Return the (X, Y) coordinate for the center point of the cell that contains the specified text.  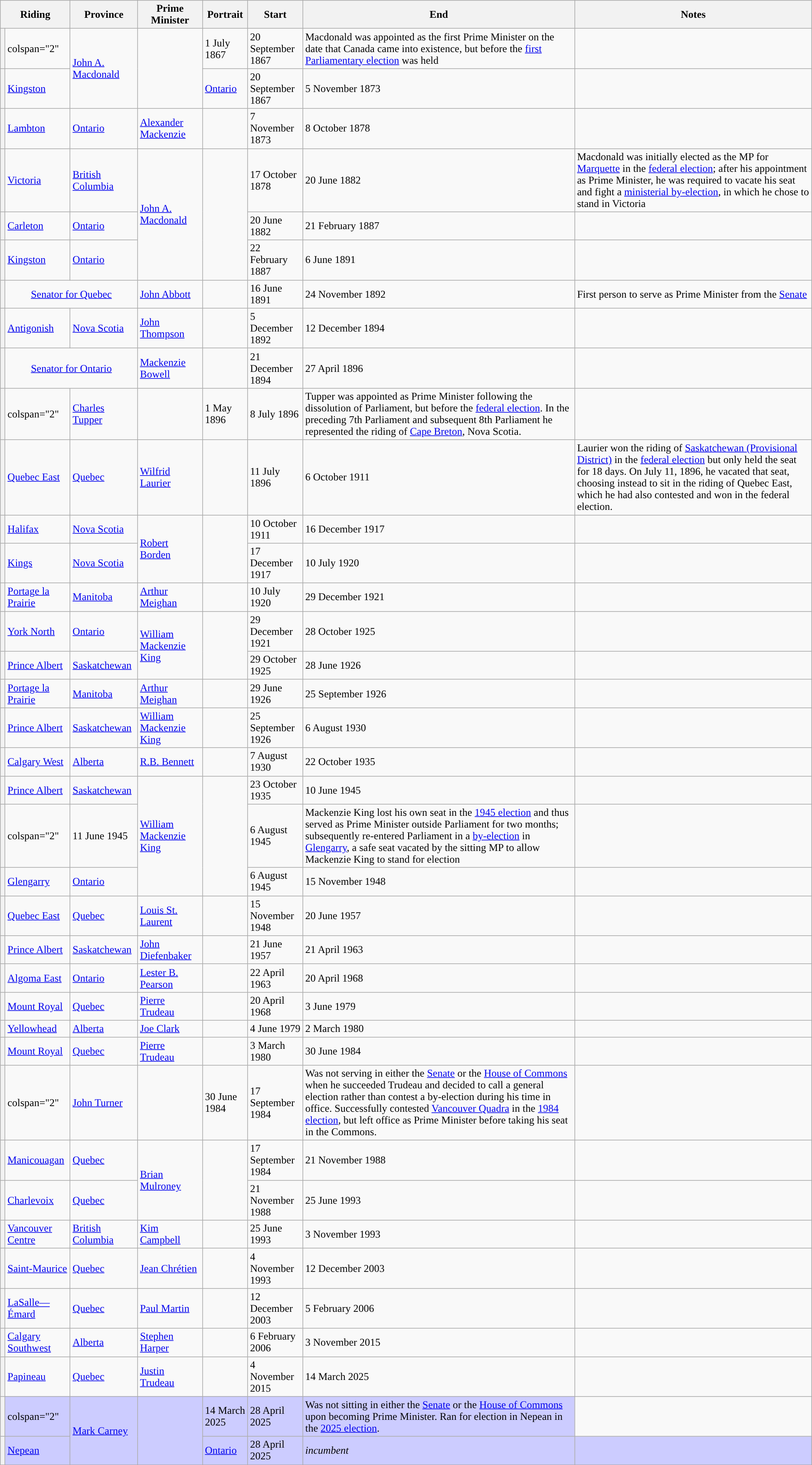
Start (275, 15)
3 November 1993 (439, 1234)
10 October 1911 (275, 529)
Calgary Southwest (38, 1343)
28 October 1925 (439, 631)
21 April 1963 (439, 949)
Calgary West (38, 762)
Brian Mulroney (170, 1180)
17 December 1917 (275, 563)
Algoma East (38, 978)
21 December 1894 (275, 368)
Mackenzie Bowell (170, 368)
Macdonald was appointed as the first Prime Minister on the date that Canada came into existence, but before the first Parliamentary election was held (439, 49)
Senator for Ontario (71, 368)
Was not sitting in either the Senate or the House of Commons upon becoming Prime Minister. Ran for election in Nepean in the 2025 election. (439, 1416)
Province (104, 15)
1 July 1867 (225, 49)
1 May 1896 (225, 414)
5 November 1873 (439, 89)
Portrait (225, 15)
24 November 1892 (439, 294)
Alexander Mackenzie (170, 128)
Joe Clark (170, 1028)
Victoria (38, 180)
Saint-Maurice (38, 1268)
20 June 1957 (439, 916)
22 February 1887 (275, 260)
3 June 1979 (439, 1006)
Nepean (38, 1450)
Jean Chrétien (170, 1268)
Robert Borden (170, 549)
Justin Trudeau (170, 1376)
3 March 1980 (275, 1051)
3 November 2015 (439, 1343)
Vancouver Centre (38, 1234)
Prime Minister (170, 15)
5 December 1892 (275, 328)
5 February 2006 (439, 1308)
Kings (38, 563)
Charles Tupper (104, 414)
6 February 2006 (275, 1343)
Riding (36, 15)
Antigonish (38, 328)
Wilfrid Laurier (170, 477)
11 June 1945 (104, 836)
End (439, 15)
6 June 1891 (439, 260)
10 June 1945 (439, 790)
Senator for Quebec (71, 294)
12 December 1894 (439, 328)
Kim Campbell (170, 1234)
John Thompson (170, 328)
Yellowhead (38, 1028)
23 October 1935 (275, 790)
11 July 1896 (275, 477)
Manicouagan (38, 1160)
Lester B. Pearson (170, 978)
Louis St. Laurent (170, 916)
First person to serve as Prime Minister from the Senate (693, 294)
7 November 1873 (275, 128)
Papineau (38, 1376)
8 October 1878 (439, 128)
LaSalle—Émard (38, 1308)
Halifax (38, 529)
6 October 1911 (439, 477)
21 February 1887 (439, 226)
6 August 1930 (439, 728)
27 April 1896 (439, 368)
4 November 1993 (275, 1268)
22 October 1935 (439, 762)
Carleton (38, 226)
4 November 2015 (275, 1376)
John Turner (104, 1103)
R.B. Bennett (170, 762)
29 June 1926 (275, 693)
17 October 1878 (275, 180)
2 March 1980 (439, 1028)
Stephen Harper (170, 1343)
York North (38, 631)
16 June 1891 (275, 294)
Paul Martin (170, 1308)
Notes (693, 15)
21 June 1957 (275, 949)
John Abbott (170, 294)
John Diefenbaker (170, 949)
22 April 1963 (275, 978)
8 July 1896 (275, 414)
28 June 1926 (439, 666)
7 August 1930 (275, 762)
29 October 1925 (275, 666)
Lambton (38, 128)
4 June 1979 (275, 1028)
Mark Carney (104, 1430)
incumbent (439, 1450)
Glengarry (38, 882)
16 December 1917 (439, 529)
Charlevoix (38, 1200)
